Output the [x, y] coordinate of the center of the cell containing the given text.  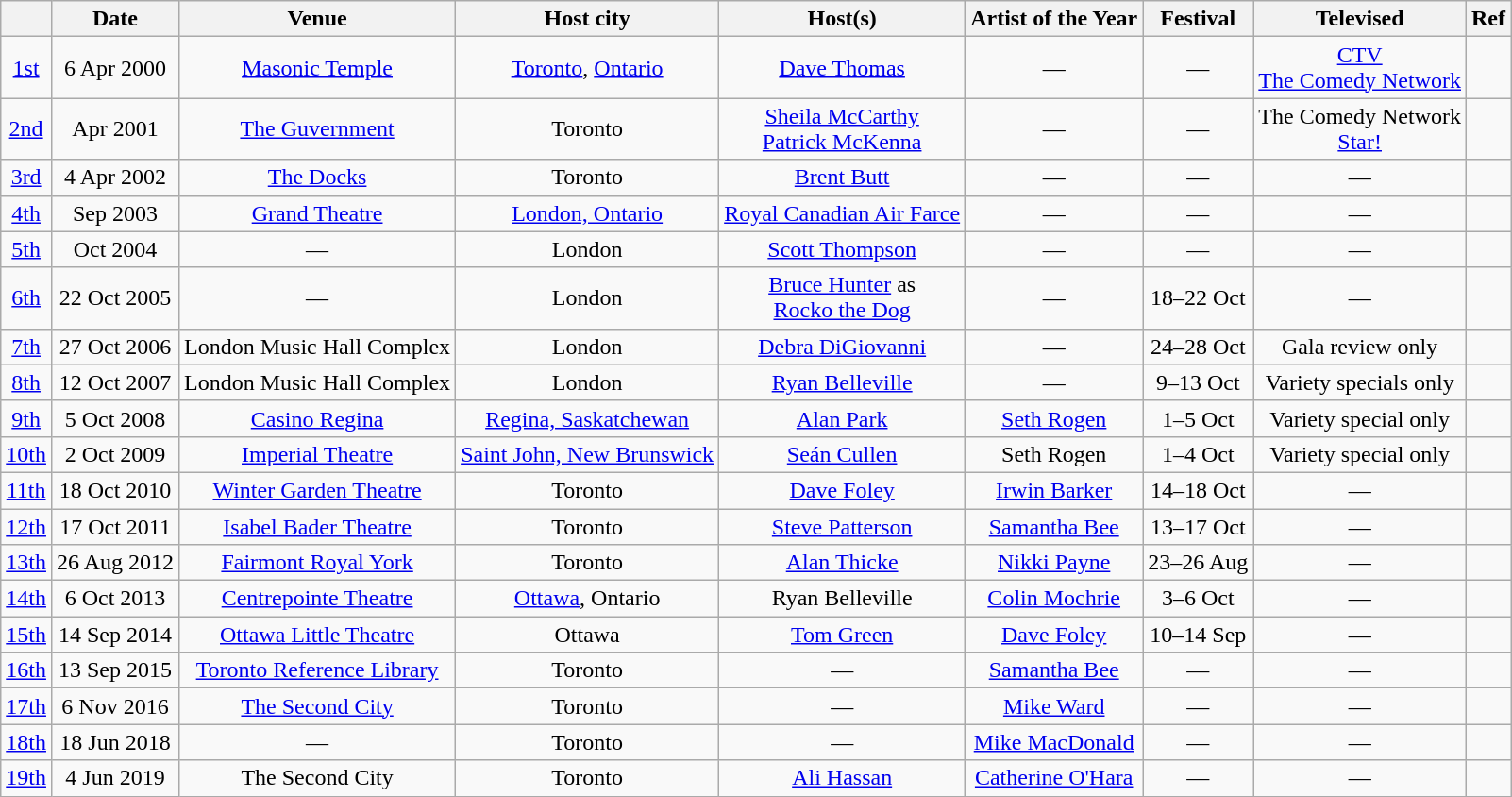
14 Sep 2014 [115, 635]
CTV The Comedy Network [1360, 68]
Dave Thomas [842, 68]
The Comedy Network Star! [1360, 128]
2 Oct 2009 [115, 454]
Brent Butt [842, 178]
Ref [1489, 19]
Bruce Hunter asRocko the Dog [842, 298]
Televised [1360, 19]
1–5 Oct [1199, 418]
Tom Green [842, 635]
Artist of the Year [1054, 19]
7th [26, 347]
12th [26, 526]
12 Oct 2007 [115, 382]
6 Apr 2000 [115, 68]
19th [26, 778]
18 Jun 2018 [115, 742]
18 Oct 2010 [115, 490]
Irwin Barker [1054, 490]
Toronto, Ontario [587, 68]
Oct 2004 [115, 249]
Winter Garden Theatre [317, 490]
15th [26, 635]
Alan Thicke [842, 563]
Saint John, New Brunswick [587, 454]
The Guvernment [317, 128]
Casino Regina [317, 418]
17 Oct 2011 [115, 526]
Ali Hassan [842, 778]
8th [26, 382]
Ottawa [587, 635]
Royal Canadian Air Farce [842, 213]
9th [26, 418]
Debra DiGiovanni [842, 347]
13 Sep 2015 [115, 670]
Masonic Temple [317, 68]
Regina, Saskatchewan [587, 418]
3–6 Oct [1199, 599]
5th [26, 249]
Mike MacDonald [1054, 742]
6 Nov 2016 [115, 706]
4 Jun 2019 [115, 778]
10–14 Sep [1199, 635]
Imperial Theatre [317, 454]
4th [26, 213]
6 Oct 2013 [115, 599]
17th [26, 706]
1–4 Oct [1199, 454]
9–13 Oct [1199, 382]
23–26 Aug [1199, 563]
Catherine O'Hara [1054, 778]
Toronto Reference Library [317, 670]
6th [26, 298]
27 Oct 2006 [115, 347]
Alan Park [842, 418]
13th [26, 563]
Steve Patterson [842, 526]
24–28 Oct [1199, 347]
3rd [26, 178]
4 Apr 2002 [115, 178]
22 Oct 2005 [115, 298]
Ottawa, Ontario [587, 599]
11th [26, 490]
Grand Theatre [317, 213]
Ottawa Little Theatre [317, 635]
Centrepointe Theatre [317, 599]
26 Aug 2012 [115, 563]
13–17 Oct [1199, 526]
Fairmont Royal York [317, 563]
14–18 Oct [1199, 490]
Sep 2003 [115, 213]
Variety specials only [1360, 382]
Host city [587, 19]
16th [26, 670]
The Docks [317, 178]
Nikki Payne [1054, 563]
Seán Cullen [842, 454]
London, Ontario [587, 213]
Isabel Bader Theatre [317, 526]
10th [26, 454]
Festival [1199, 19]
14th [26, 599]
Sheila McCarthy Patrick McKenna [842, 128]
Mike Ward [1054, 706]
Apr 2001 [115, 128]
18th [26, 742]
1st [26, 68]
18–22 Oct [1199, 298]
2nd [26, 128]
5 Oct 2008 [115, 418]
Venue [317, 19]
Date [115, 19]
Scott Thompson [842, 249]
Host(s) [842, 19]
Colin Mochrie [1054, 599]
Gala review only [1360, 347]
